Capture the cell that displays the provided text and extract its [X, Y] central coordinate. 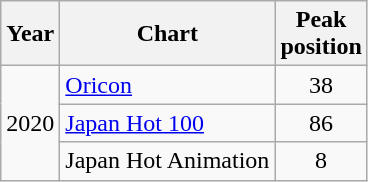
Japan Hot 100 [168, 123]
38 [321, 85]
Japan Hot Animation [168, 161]
Peakposition [321, 34]
8 [321, 161]
86 [321, 123]
Oricon [168, 85]
2020 [30, 123]
Chart [168, 34]
Year [30, 34]
